Return (x, y) of the center of cell containing provided text 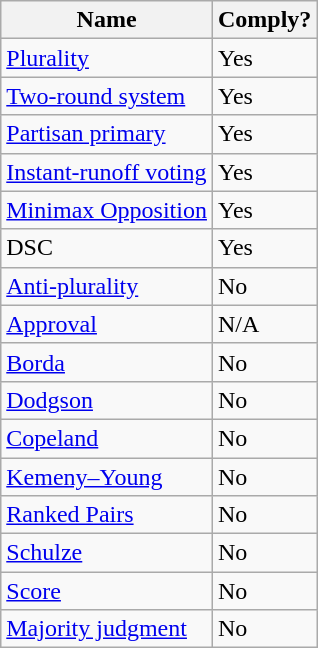
Anti-plurality (107, 286)
Majority judgment (107, 629)
Two-round system (107, 96)
Instant-runoff voting (107, 172)
Schulze (107, 553)
N/A (264, 324)
Approval (107, 324)
Partisan primary (107, 134)
Borda (107, 362)
Score (107, 591)
Kemeny–Young (107, 477)
Copeland (107, 438)
Comply? (264, 20)
Ranked Pairs (107, 515)
Plurality (107, 58)
Name (107, 20)
Dodgson (107, 400)
Minimax Opposition (107, 210)
DSC (107, 248)
